Scan for the cell matching the given text and deliver its (x, y) coordinate at center. 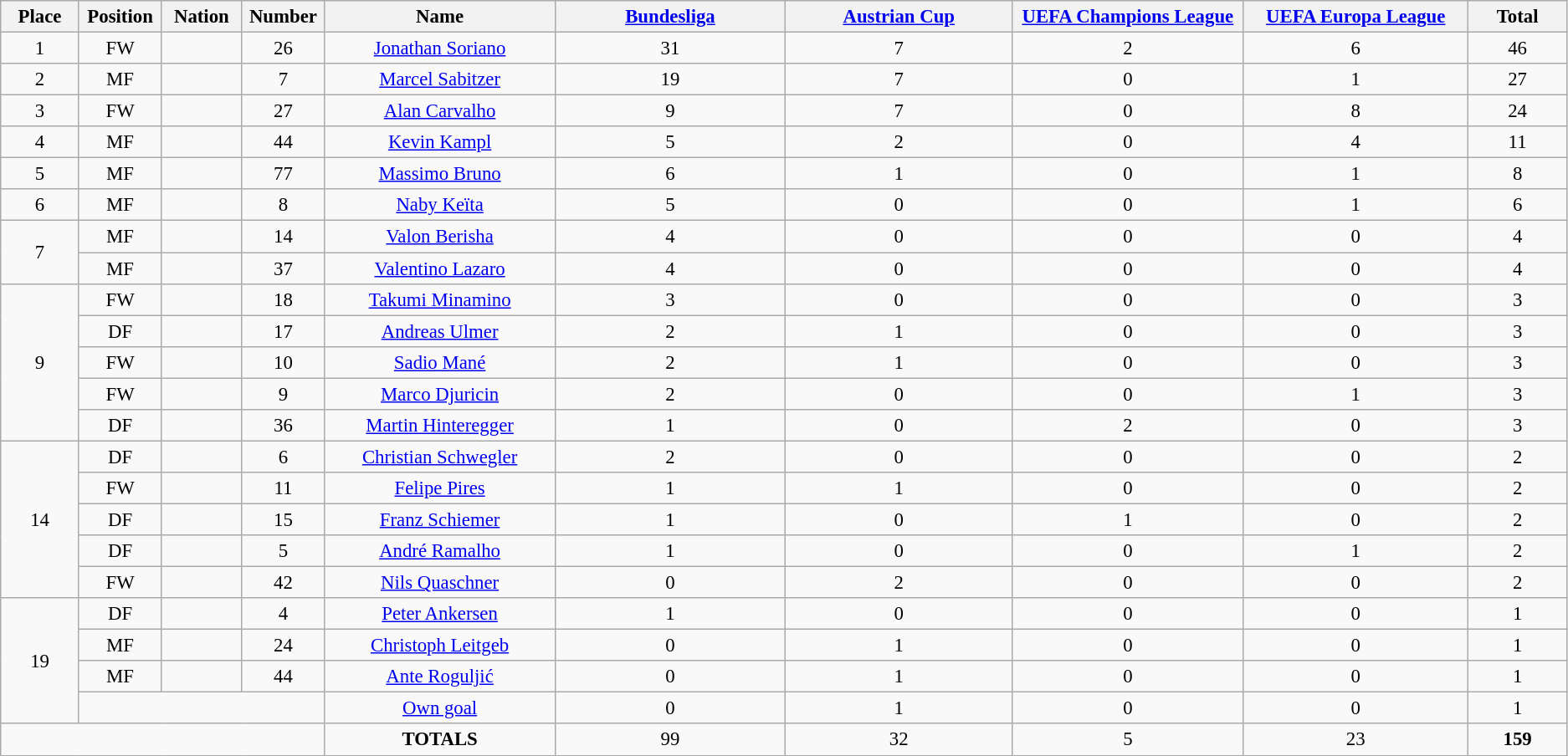
Place (40, 17)
17 (283, 331)
Own goal (440, 708)
159 (1518, 740)
18 (283, 299)
Name (440, 17)
Nils Quaschner (440, 583)
99 (669, 740)
77 (283, 174)
Austrian Cup (899, 17)
Andreas Ulmer (440, 331)
Total (1518, 17)
Martin Hinteregger (440, 426)
15 (283, 519)
Bundesliga (669, 17)
Massimo Bruno (440, 174)
Position (120, 17)
10 (283, 362)
Sadio Mané (440, 362)
Number (283, 17)
37 (283, 268)
Felipe Pires (440, 488)
32 (899, 740)
Takumi Minamino (440, 299)
Marcel Sabitzer (440, 79)
31 (669, 49)
Valentino Lazaro (440, 268)
Ante Roguljić (440, 677)
36 (283, 426)
UEFA Europa League (1355, 17)
Marco Djuricin (440, 394)
Kevin Kampl (440, 142)
42 (283, 583)
Naby Keïta (440, 205)
Jonathan Soriano (440, 49)
André Ramalho (440, 551)
26 (283, 49)
Alan Carvalho (440, 111)
23 (1355, 740)
Peter Ankersen (440, 614)
UEFA Champions League (1128, 17)
Christoph Leitgeb (440, 646)
TOTALS (440, 740)
Christian Schwegler (440, 457)
Nation (202, 17)
Franz Schiemer (440, 519)
46 (1518, 49)
Valon Berisha (440, 237)
